Extract the [X, Y] coordinate from the center of the cell holding the provided text.  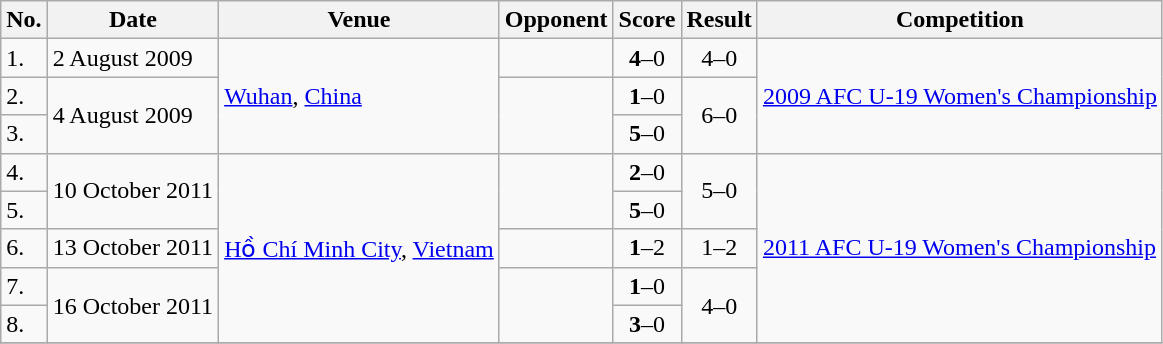
Result [719, 20]
Opponent [556, 20]
3. [24, 134]
10 October 2011 [132, 191]
2011 AFC U-19 Women's Championship [960, 248]
16 October 2011 [132, 305]
5. [24, 210]
2 August 2009 [132, 58]
No. [24, 20]
2. [24, 96]
4 August 2009 [132, 115]
Venue [360, 20]
2–0 [647, 172]
1. [24, 58]
Date [132, 20]
6–0 [719, 115]
Wuhan, China [360, 96]
6. [24, 248]
Competition [960, 20]
4. [24, 172]
8. [24, 324]
2009 AFC U-19 Women's Championship [960, 96]
13 October 2011 [132, 248]
3–0 [647, 324]
Score [647, 20]
Hồ Chí Minh City, Vietnam [360, 248]
7. [24, 286]
